Capture the cell that displays the provided text and extract its [x, y] central coordinate. 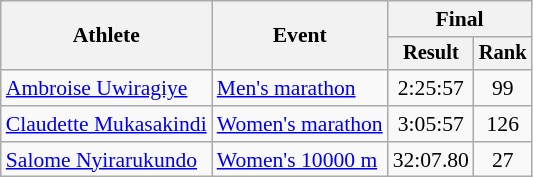
Final [460, 19]
Claudette Mukasakindi [106, 124]
3:05:57 [431, 124]
Ambroise Uwiragiye [106, 88]
2:25:57 [431, 88]
Rank [503, 54]
Result [431, 54]
Athlete [106, 36]
Men's marathon [300, 88]
Women's marathon [300, 124]
Event [300, 36]
126 [503, 124]
99 [503, 88]
